Identify which cell holds the provided text, then report its (x, y) central coordinate. 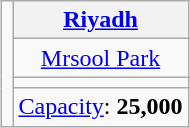
Mrsool Park (100, 58)
Capacity: 25,000 (100, 107)
Riyadh (100, 20)
